Locate the cell with the specified text and output its (x, y) center coordinate. 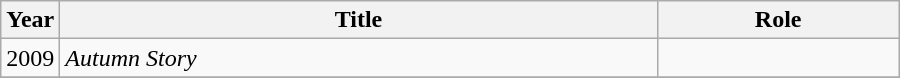
Role (778, 20)
Title (358, 20)
2009 (30, 58)
Autumn Story (358, 58)
Year (30, 20)
